Return [X, Y] of the center of cell containing provided text 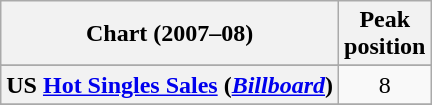
Peakposition [385, 34]
8 [385, 85]
Chart (2007–08) [170, 34]
US Hot Singles Sales (Billboard) [170, 85]
